Identify which cell holds the provided text, then report its (X, Y) central coordinate. 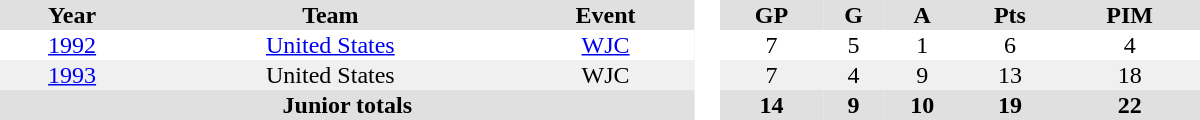
Year (72, 15)
1 (922, 45)
22 (1130, 105)
6 (1010, 45)
10 (922, 105)
19 (1010, 105)
Pts (1010, 15)
PIM (1130, 15)
1993 (72, 75)
A (922, 15)
Junior totals (348, 105)
13 (1010, 75)
18 (1130, 75)
GP (772, 15)
Team (330, 15)
14 (772, 105)
Event (606, 15)
G (854, 15)
1992 (72, 45)
5 (854, 45)
